Determine the (x, y) coordinate at the center of the cell enclosing the given text.  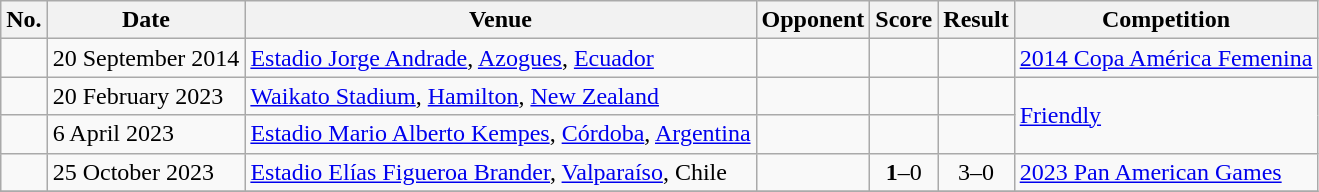
25 October 2023 (146, 172)
Date (146, 20)
Estadio Jorge Andrade, Azogues, Ecuador (500, 58)
3–0 (976, 172)
Score (904, 20)
20 February 2023 (146, 96)
20 September 2014 (146, 58)
2023 Pan American Games (1166, 172)
2014 Copa América Femenina (1166, 58)
Estadio Mario Alberto Kempes, Córdoba, Argentina (500, 134)
Result (976, 20)
Estadio Elías Figueroa Brander, Valparaíso, Chile (500, 172)
No. (24, 20)
1–0 (904, 172)
Opponent (813, 20)
Competition (1166, 20)
Venue (500, 20)
Waikato Stadium, Hamilton, New Zealand (500, 96)
6 April 2023 (146, 134)
Friendly (1166, 115)
